Output the [x, y] coordinate of the center of the cell containing the given text.  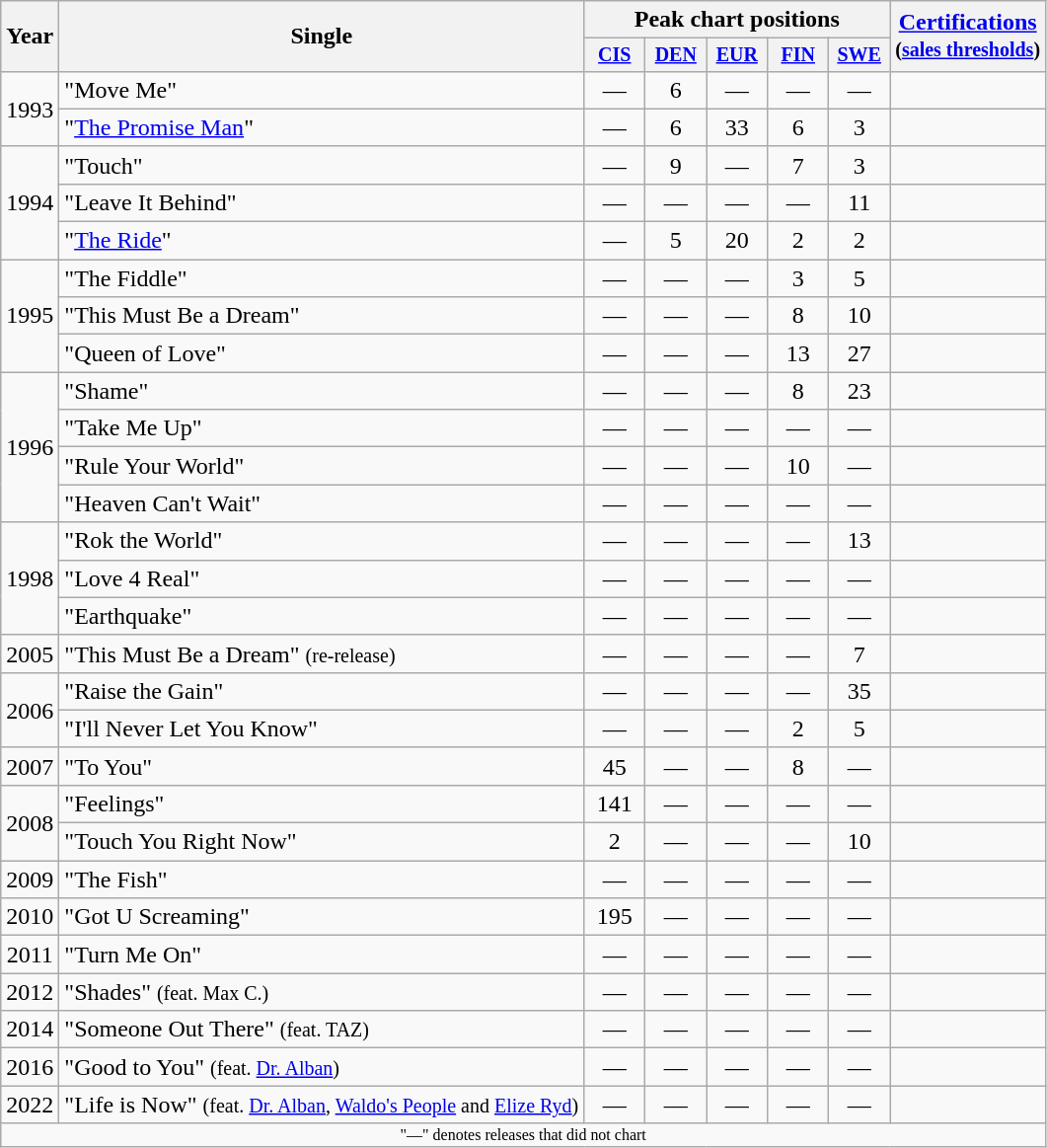
"Heaven Can't Wait" [322, 503]
CIS [615, 55]
Certifications(sales thresholds) [968, 37]
23 [860, 391]
33 [737, 127]
2014 [30, 1030]
2011 [30, 955]
2005 [30, 653]
"Shades" (feat. Max C.) [322, 992]
1995 [30, 316]
"Move Me" [322, 90]
"Good to You" (feat. Dr. Alban) [322, 1067]
"Shame" [322, 391]
SWE [860, 55]
1998 [30, 578]
1993 [30, 109]
2006 [30, 710]
2008 [30, 822]
11 [860, 202]
9 [676, 165]
"Got U Screaming" [322, 917]
2010 [30, 917]
DEN [676, 55]
35 [860, 691]
Peak chart positions [737, 20]
"To You" [322, 766]
2007 [30, 766]
195 [615, 917]
"Earthquake" [322, 616]
Year [30, 37]
2009 [30, 880]
"Life is Now" (feat. Dr. Alban, Waldo's People and Elize Ryd) [322, 1105]
2022 [30, 1105]
"Love 4 Real" [322, 578]
"Someone Out There" (feat. TAZ) [322, 1030]
"Touch You Right Now" [322, 842]
45 [615, 766]
EUR [737, 55]
"Raise the Gain" [322, 691]
2012 [30, 992]
"The Fiddle" [322, 278]
"Queen of Love" [322, 353]
"This Must Be a Dream" (re-release) [322, 653]
"Take Me Up" [322, 428]
"The Ride" [322, 241]
1994 [30, 202]
"The Fish" [322, 880]
FIN [798, 55]
"This Must Be a Dream" [322, 316]
"I'll Never Let You Know" [322, 728]
"The Promise Man" [322, 127]
"Rule Your World" [322, 466]
"Touch" [322, 165]
1996 [30, 447]
"Rok the World" [322, 541]
2016 [30, 1067]
"—" denotes releases that did not chart [523, 1135]
20 [737, 241]
"Turn Me On" [322, 955]
"Leave It Behind" [322, 202]
27 [860, 353]
141 [615, 804]
"Feelings" [322, 804]
Single [322, 37]
